Return the [x, y] coordinate for the center point of the cell that contains the specified text.  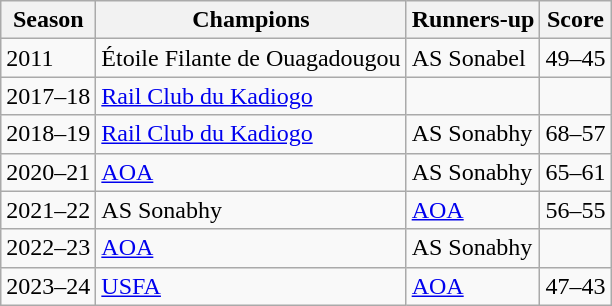
2022–23 [48, 248]
Champions [251, 20]
USFA [251, 286]
Season [48, 20]
Étoile Filante de Ouagadougou [251, 58]
2018–19 [48, 134]
Score [576, 20]
2021–22 [48, 210]
2017–18 [48, 96]
2020–21 [48, 172]
56–55 [576, 210]
Runners-up [473, 20]
68–57 [576, 134]
2023–24 [48, 286]
49–45 [576, 58]
2011 [48, 58]
47–43 [576, 286]
65–61 [576, 172]
AS Sonabel [473, 58]
